Return [x, y] of the center of cell containing provided text 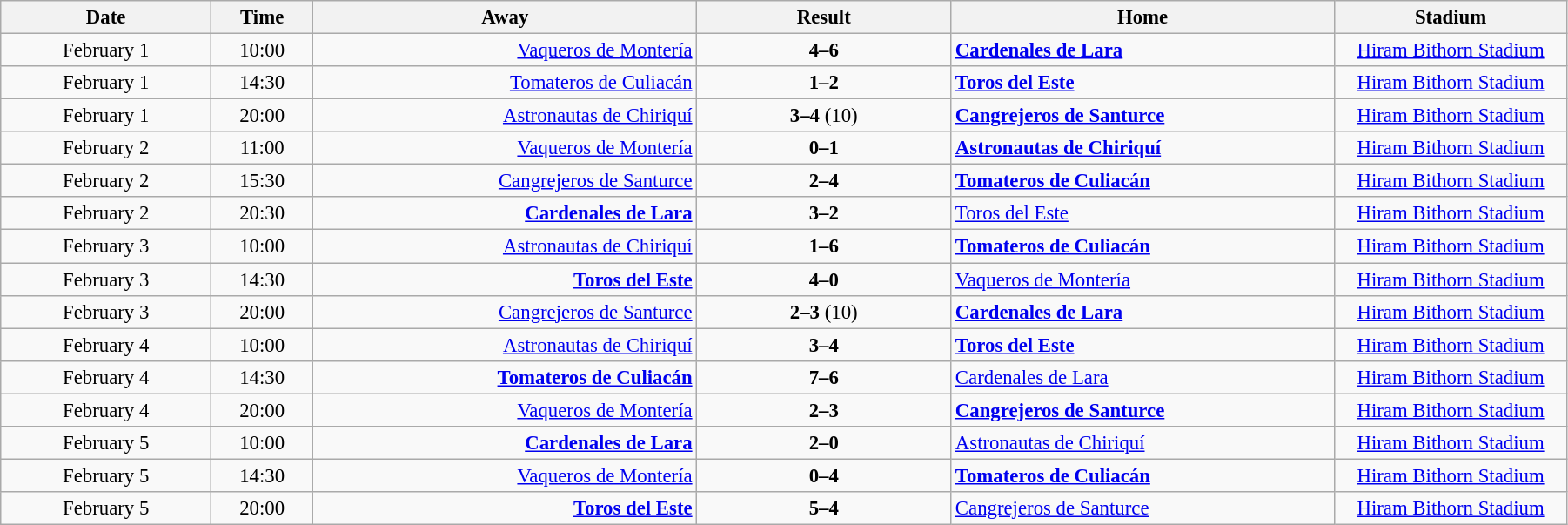
2–3 (10) [824, 312]
4–0 [824, 279]
1–2 [824, 83]
Result [824, 17]
Stadium [1451, 17]
0–4 [824, 475]
11:00 [263, 148]
4–6 [824, 50]
Date [106, 17]
20:30 [263, 213]
0–1 [824, 148]
15:30 [263, 181]
Away [505, 17]
3–4 [824, 345]
Time [263, 17]
5–4 [824, 508]
3–4 (10) [824, 116]
Home [1143, 17]
2–3 [824, 410]
2–4 [824, 181]
7–6 [824, 377]
3–2 [824, 213]
2–0 [824, 443]
1–6 [824, 246]
